Extract the (X, Y) coordinate from the center of the cell holding the provided text.  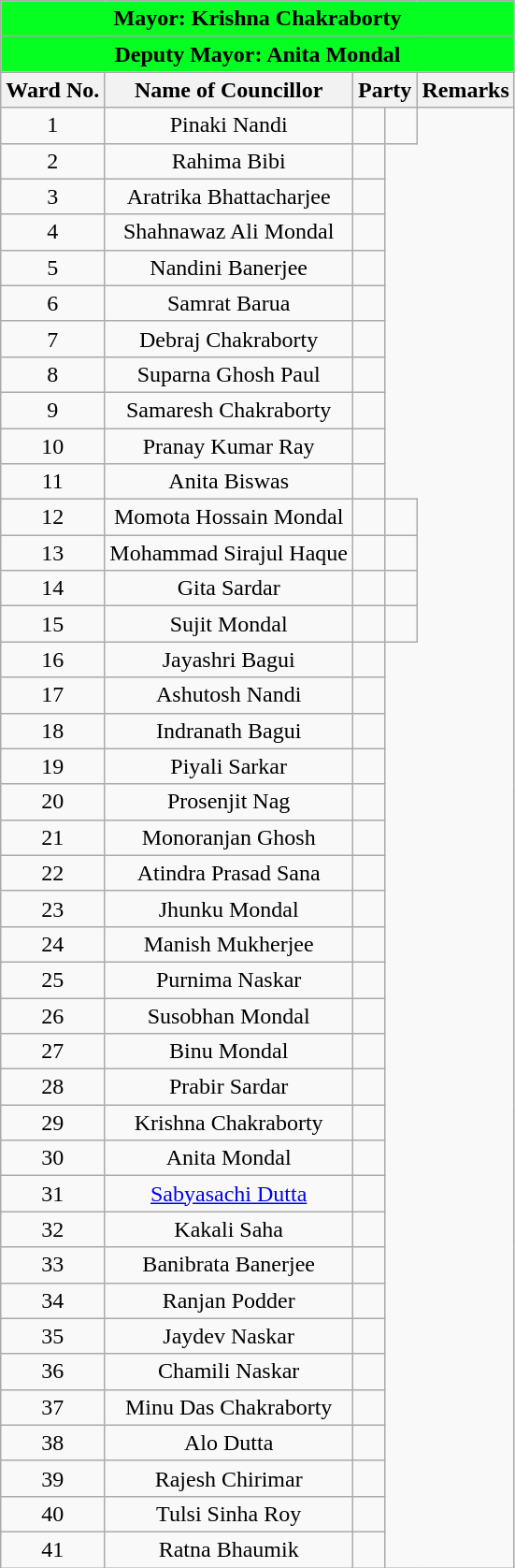
4 (52, 232)
26 (52, 1015)
18 (52, 731)
11 (52, 482)
Rahima Bibi (229, 161)
22 (52, 873)
Sabyasachi Dutta (229, 1194)
Krishna Chakraborty (229, 1123)
6 (52, 303)
Anita Mondal (229, 1158)
28 (52, 1087)
Jaydev Naskar (229, 1336)
Alo Dutta (229, 1443)
Banibrata Banerjee (229, 1265)
Gita Sardar (229, 588)
Party (385, 90)
34 (52, 1300)
15 (52, 624)
Indranath Bagui (229, 731)
Aratrika Bhattacharjee (229, 196)
25 (52, 980)
27 (52, 1052)
Piyali Sarkar (229, 766)
Deputy Mayor: Anita Mondal (258, 54)
Atindra Prasad Sana (229, 873)
21 (52, 837)
Debraj Chakraborty (229, 339)
Chamili Naskar (229, 1372)
7 (52, 339)
Monoranjan Ghosh (229, 837)
31 (52, 1194)
Purnima Naskar (229, 980)
38 (52, 1443)
35 (52, 1336)
Momota Hossain Mondal (229, 517)
33 (52, 1265)
Kakali Saha (229, 1229)
39 (52, 1478)
Susobhan Mondal (229, 1015)
37 (52, 1407)
29 (52, 1123)
1 (52, 125)
2 (52, 161)
Suparna Ghosh Paul (229, 374)
Pranay Kumar Ray (229, 446)
Samrat Barua (229, 303)
40 (52, 1514)
Pinaki Nandi (229, 125)
Minu Das Chakraborty (229, 1407)
16 (52, 660)
Nandini Banerjee (229, 268)
13 (52, 553)
Tulsi Sinha Roy (229, 1514)
30 (52, 1158)
Rajesh Chirimar (229, 1478)
Samaresh Chakraborty (229, 410)
Jhunku Mondal (229, 908)
20 (52, 802)
Sujit Mondal (229, 624)
Ashutosh Nandi (229, 695)
24 (52, 944)
10 (52, 446)
9 (52, 410)
Ranjan Podder (229, 1300)
Binu Mondal (229, 1052)
Mohammad Sirajul Haque (229, 553)
Ward No. (52, 90)
Ratna Bhaumik (229, 1549)
Prabir Sardar (229, 1087)
36 (52, 1372)
Name of Councillor (229, 90)
8 (52, 374)
Remarks (465, 90)
32 (52, 1229)
14 (52, 588)
19 (52, 766)
Prosenjit Nag (229, 802)
Manish Mukherjee (229, 944)
Mayor: Krishna Chakraborty (258, 19)
12 (52, 517)
41 (52, 1549)
Shahnawaz Ali Mondal (229, 232)
17 (52, 695)
3 (52, 196)
23 (52, 908)
Jayashri Bagui (229, 660)
5 (52, 268)
Anita Biswas (229, 482)
